Find where the given text appears and provide that cell's center as [X, Y] coordinate. 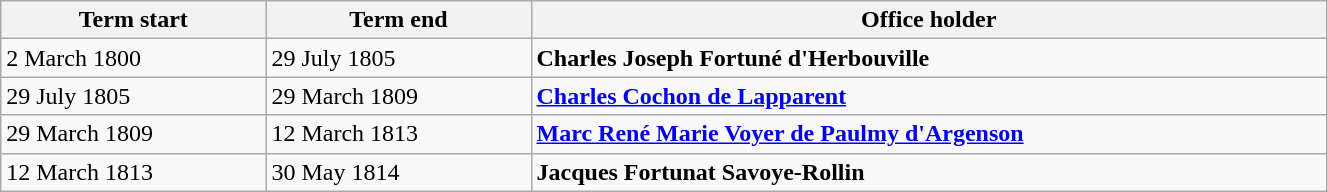
Charles Cochon de Lapparent [928, 96]
Term start [134, 20]
30 May 1814 [398, 172]
Charles Joseph Fortuné d'Herbouville [928, 58]
Marc René Marie Voyer de Paulmy d'Argenson [928, 134]
Term end [398, 20]
2 March 1800 [134, 58]
Office holder [928, 20]
Jacques Fortunat Savoye-Rollin [928, 172]
